For the text-containing cell, return its midpoint in (x, y) coordinate format. 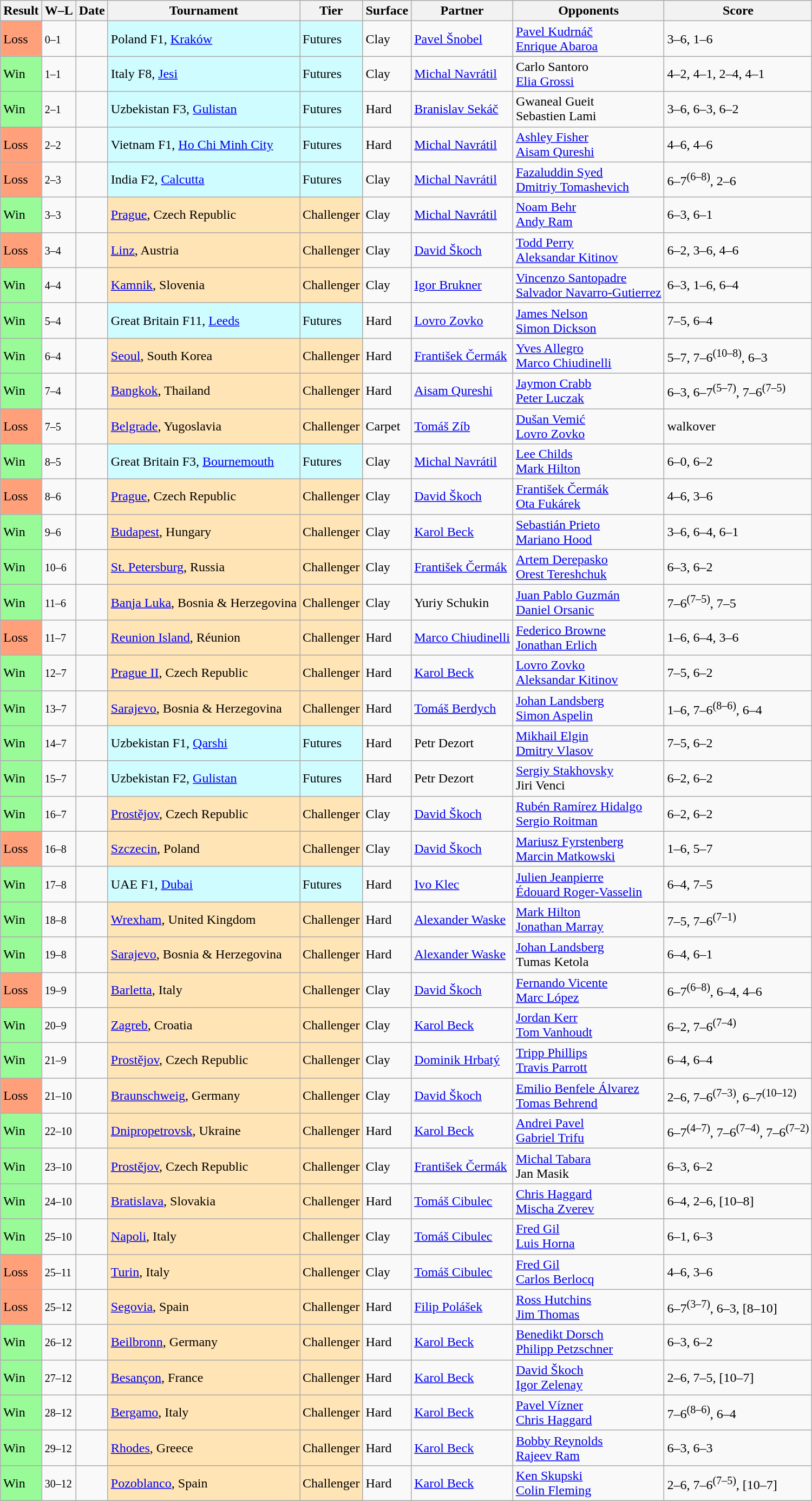
Todd Perry Aleksandar Kitinov (588, 250)
Uzbekistan F3, Gulistan (204, 109)
Kamnik, Slovenia (204, 285)
4–6, 4–6 (738, 144)
Mariusz Fyrstenberg Marcin Matkowski (588, 849)
6–7(4–7), 7–6(7–4), 7–6(7–2) (738, 1131)
Mark Hilton Jonathan Marray (588, 919)
Dominik Hrbatý (462, 1060)
26–12 (58, 1342)
Ivo Klec (462, 884)
Uzbekistan F2, Gulistan (204, 779)
6–1, 6–3 (738, 1237)
Prague II, Czech Republic (204, 673)
14–7 (58, 743)
Besançon, France (204, 1378)
Poland F1, Kraków (204, 39)
Federico Browne Jonathan Erlich (588, 638)
Julien Jeanpierre Édouard Roger-Vasselin (588, 884)
Seoul, South Korea (204, 355)
16–7 (58, 813)
Belgrade, Yugoslavia (204, 426)
Andrei Pavel Gabriel Trifu (588, 1131)
Johan Landsberg Simon Aspelin (588, 708)
Mikhail Elgin Dmitry Vlasov (588, 743)
Carlo Santoro Elia Grossi (588, 74)
19–8 (58, 954)
7–6(7–5), 7–5 (738, 602)
3–6, 6–4, 6–1 (738, 532)
6–4, 2–6, [10–8] (738, 1201)
7–5, 7–6(7–1) (738, 919)
3–6, 1–6 (738, 39)
6–0, 6–2 (738, 461)
6–4, 6–1 (738, 954)
Lee Childs Mark Hilton (588, 461)
7–5 (58, 426)
13–7 (58, 708)
2–1 (58, 109)
29–12 (58, 1448)
7–4 (58, 391)
9–6 (58, 532)
1–6, 7–6(8–6), 6–4 (738, 708)
UAE F1, Dubai (204, 884)
Filip Polášek (462, 1307)
5–4 (58, 321)
4–2, 4–1, 2–4, 4–1 (738, 74)
27–12 (58, 1378)
Dušan Vemić Lovro Zovko (588, 426)
Fred Gil Carlos Berlocq (588, 1271)
Result (21, 11)
Sergiy Stakhovsky Jiri Venci (588, 779)
Barletta, Italy (204, 990)
24–10 (58, 1201)
Rubén Ramírez Hidalgo Sergio Roitman (588, 813)
Marco Chiudinelli (462, 638)
Fazaluddin Syed Dmitriy Tomashevich (588, 180)
Artem Derepasko Orest Tereshchuk (588, 567)
Jordan Kerr Tom Vanhoudt (588, 1026)
6–7(6–8), 6–4, 4–6 (738, 990)
11–6 (58, 602)
Budapest, Hungary (204, 532)
7–5, 6–4 (738, 321)
2–6, 7–6(7–3), 6–7(10–12) (738, 1096)
Gwaneal Gueit Sebastien Lami (588, 109)
Linz, Austria (204, 250)
6–7(3–7), 6–3, [8–10] (738, 1307)
Braunschweig, Germany (204, 1096)
Fernando Vicente Marc López (588, 990)
18–8 (58, 919)
6–3, 6–3 (738, 1448)
3–4 (58, 250)
6–4 (58, 355)
20–9 (58, 1026)
Tomáš Zíb (462, 426)
Tier (331, 11)
6–7(6–8), 2–6 (738, 180)
12–7 (58, 673)
Fred Gil Luis Horna (588, 1237)
Pavel Kudrnáč Enrique Abaroa (588, 39)
Turin, Italy (204, 1271)
Chris Haggard Mischa Zverev (588, 1201)
Zagreb, Croatia (204, 1026)
Johan Landsberg Tumas Ketola (588, 954)
8–5 (58, 461)
India F2, Calcutta (204, 180)
James Nelson Simon Dickson (588, 321)
Lovro Zovko Aleksandar Kitinov (588, 673)
8–6 (58, 497)
0–1 (58, 39)
3–6, 6–3, 6–2 (738, 109)
2–6, 7–5, [10–7] (738, 1378)
Noam Behr Andy Ram (588, 214)
Reunion Island, Réunion (204, 638)
Bergamo, Italy (204, 1412)
Michal Tabara Jan Masik (588, 1166)
Napoli, Italy (204, 1237)
2–2 (58, 144)
Lovro Zovko (462, 321)
Branislav Sekáč (462, 109)
25–10 (58, 1237)
Partner (462, 11)
Aisam Qureshi (462, 391)
Dnipropetrovsk, Ukraine (204, 1131)
Tripp Phillips Travis Parrott (588, 1060)
Score (738, 11)
Great Britain F11, Leeds (204, 321)
W–L (58, 11)
23–10 (58, 1166)
28–12 (58, 1412)
15–7 (58, 779)
11–7 (58, 638)
30–12 (58, 1483)
Igor Brukner (462, 285)
5–7, 7–6(10–8), 6–3 (738, 355)
21–9 (58, 1060)
František Čermák Ota Fukárek (588, 497)
21–10 (58, 1096)
Rhodes, Greece (204, 1448)
22–10 (58, 1131)
10–6 (58, 567)
6–2, 7–6(7–4) (738, 1026)
Segovia, Spain (204, 1307)
4–4 (58, 285)
Beilbronn, Germany (204, 1342)
Tomáš Berdych (462, 708)
6–3, 1–6, 6–4 (738, 285)
St. Petersburg, Russia (204, 567)
Emilio Benfele Álvarez Tomas Behrend (588, 1096)
Bobby Reynolds Rajeev Ram (588, 1448)
1–6, 6–4, 3–6 (738, 638)
David Škoch Igor Zelenay (588, 1378)
Vincenzo Santopadre Salvador Navarro-Gutierrez (588, 285)
2–6, 7–6(7–5), [10–7] (738, 1483)
Benedikt Dorsch Philipp Petzschner (588, 1342)
25–11 (58, 1271)
6–3, 6–7(5–7), 7–6(7–5) (738, 391)
6–4, 6–4 (738, 1060)
Ken Skupski Colin Fleming (588, 1483)
25–12 (58, 1307)
2–3 (58, 180)
Tournament (204, 11)
Surface (387, 11)
Ashley Fisher Aisam Qureshi (588, 144)
Szczecin, Poland (204, 849)
walkover (738, 426)
Carpet (387, 426)
Vietnam F1, Ho Chi Minh City (204, 144)
19–9 (58, 990)
1–1 (58, 74)
Bratislava, Slovakia (204, 1201)
Italy F8, Jesi (204, 74)
Sebastián Prieto Mariano Hood (588, 532)
7–6(8–6), 6–4 (738, 1412)
Uzbekistan F1, Qarshi (204, 743)
6–3, 6–1 (738, 214)
6–2, 3–6, 4–6 (738, 250)
Pavel Šnobel (462, 39)
Opponents (588, 11)
Date (92, 11)
Pozoblanco, Spain (204, 1483)
1–6, 5–7 (738, 849)
17–8 (58, 884)
Pavel Vízner Chris Haggard (588, 1412)
Jaymon Crabb Peter Luczak (588, 391)
Juan Pablo Guzmán Daniel Orsanic (588, 602)
Yuriy Schukin (462, 602)
16–8 (58, 849)
3–3 (58, 214)
6–4, 7–5 (738, 884)
Banja Luka, Bosnia & Herzegovina (204, 602)
Bangkok, Thailand (204, 391)
Wrexham, United Kingdom (204, 919)
Yves Allegro Marco Chiudinelli (588, 355)
Great Britain F3, Bournemouth (204, 461)
Ross Hutchins Jim Thomas (588, 1307)
